Scan for the cell matching the given text and deliver its (X, Y) coordinate at center. 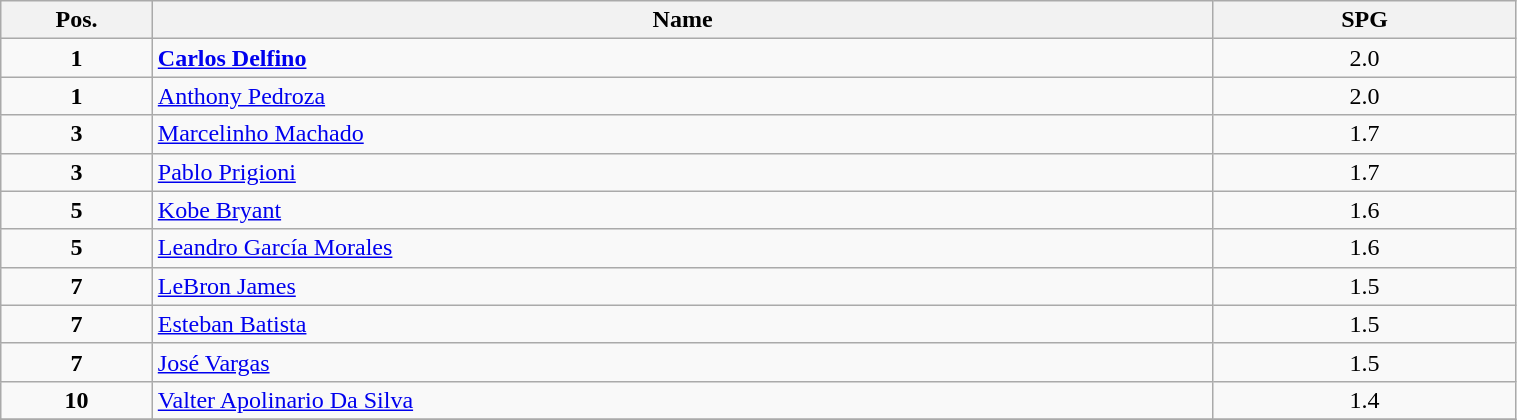
José Vargas (682, 362)
Valter Apolinario Da Silva (682, 400)
Esteban Batista (682, 324)
Marcelinho Machado (682, 134)
Pos. (77, 20)
1.4 (1364, 400)
SPG (1364, 20)
Leandro García Morales (682, 248)
Pablo Prigioni (682, 172)
Kobe Bryant (682, 210)
Name (682, 20)
Carlos Delfino (682, 58)
Anthony Pedroza (682, 96)
LeBron James (682, 286)
10 (77, 400)
